Return the (X, Y) coordinate for the center point of the cell that contains the specified text.  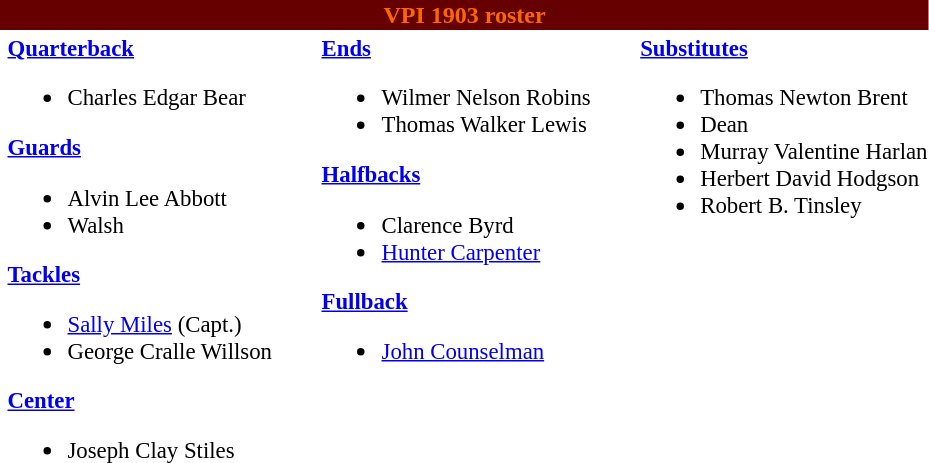
VPI 1903 roster (464, 15)
